Capture the cell that displays the provided text and extract its [x, y] central coordinate. 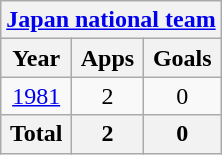
Year [36, 58]
Apps [108, 58]
Japan national team [111, 20]
Goals [182, 58]
1981 [36, 96]
Total [36, 134]
